Identify which cell holds the provided text, then report its (X, Y) central coordinate. 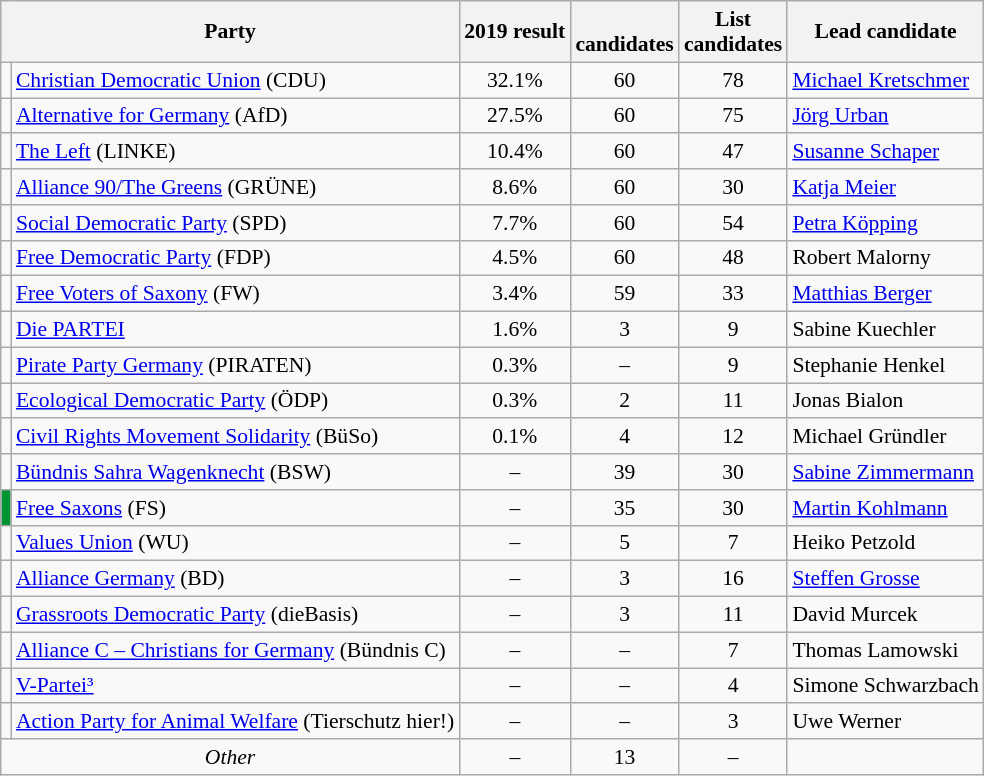
Other (230, 757)
Susanne Schaper (886, 152)
1.6% (514, 330)
48 (733, 258)
Alliance Germany (BD) (235, 579)
Ecological Democratic Party (ÖDP) (235, 401)
75 (733, 116)
33 (733, 294)
Heiko Petzold (886, 543)
Sabine Zimmermann (886, 472)
12 (733, 437)
32.1% (514, 80)
Listcandidates (733, 32)
Matthias Berger (886, 294)
0.1% (514, 437)
Stephanie Henkel (886, 365)
candidates (624, 32)
Steffen Grosse (886, 579)
27.5% (514, 116)
4.5% (514, 258)
Michael Gründler (886, 437)
Party (230, 32)
Alliance 90/The Greens (GRÜNE) (235, 187)
78 (733, 80)
Petra Köpping (886, 223)
Jörg Urban (886, 116)
10.4% (514, 152)
39 (624, 472)
Free Democratic Party (FDP) (235, 258)
Action Party for Animal Welfare (Tierschutz hier!) (235, 722)
The Left (LINKE) (235, 152)
59 (624, 294)
Pirate Party Germany (PIRATEN) (235, 365)
3.4% (514, 294)
16 (733, 579)
V-Partei³ (235, 686)
5 (624, 543)
Free Saxons (FS) (235, 508)
Die PARTEI (235, 330)
Simone Schwarzbach (886, 686)
David Murcek (886, 615)
Civil Rights Movement Solidarity (BüSo) (235, 437)
Alternative for Germany (AfD) (235, 116)
Thomas Lamowski (886, 650)
13 (624, 757)
Katja Meier (886, 187)
Social Democratic Party (SPD) (235, 223)
2 (624, 401)
Jonas Bialon (886, 401)
Sabine Kuechler (886, 330)
2019 result (514, 32)
Lead candidate (886, 32)
7.7% (514, 223)
Michael Kretschmer (886, 80)
Uwe Werner (886, 722)
Grassroots Democratic Party (dieBasis) (235, 615)
47 (733, 152)
8.6% (514, 187)
Alliance C – Christians for Germany (Bündnis C) (235, 650)
Martin Kohlmann (886, 508)
Bündnis Sahra Wagenknecht (BSW) (235, 472)
Christian Democratic Union (CDU) (235, 80)
Free Voters of Saxony (FW) (235, 294)
Robert Malorny (886, 258)
Values Union (WU) (235, 543)
35 (624, 508)
54 (733, 223)
